Detect which cell encompasses the target text, then output its [x, y] center coordinate. 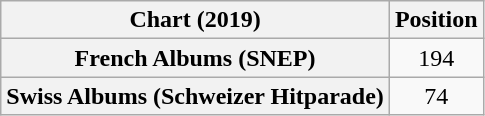
Position [436, 20]
French Albums (SNEP) [196, 58]
74 [436, 96]
Chart (2019) [196, 20]
194 [436, 58]
Swiss Albums (Schweizer Hitparade) [196, 96]
